Detect which cell encompasses the target text, then output its [X, Y] center coordinate. 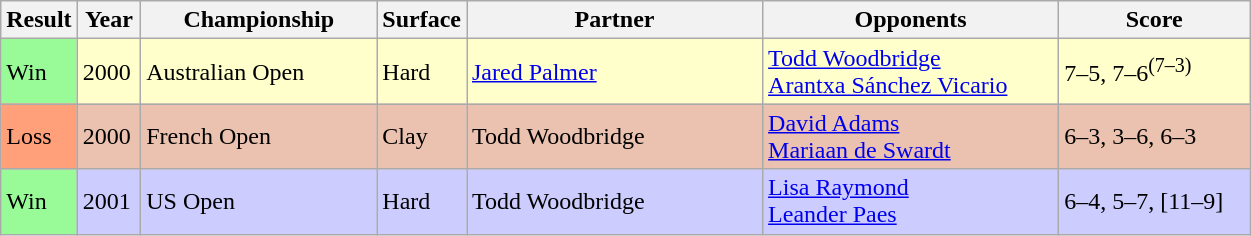
Score [1154, 20]
Loss [39, 136]
Australian Open [259, 72]
Surface [422, 20]
Championship [259, 20]
US Open [259, 202]
French Open [259, 136]
7–5, 7–6(7–3) [1154, 72]
Clay [422, 136]
Jared Palmer [614, 72]
Lisa Raymond Leander Paes [911, 202]
David Adams Mariaan de Swardt [911, 136]
Year [109, 20]
Opponents [911, 20]
Result [39, 20]
2001 [109, 202]
6–4, 5–7, [11–9] [1154, 202]
Partner [614, 20]
6–3, 3–6, 6–3 [1154, 136]
Todd Woodbridge Arantxa Sánchez Vicario [911, 72]
